Find where the given text appears and provide that cell's center as [X, Y] coordinate. 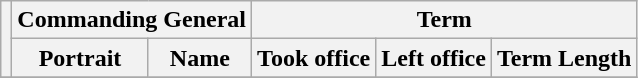
Portrait [80, 58]
Name [200, 58]
Left office [434, 58]
Term [444, 20]
Term Length [564, 58]
Took office [314, 58]
Commanding General [132, 20]
